Scan for the cell matching the given text and deliver its [x, y] coordinate at center. 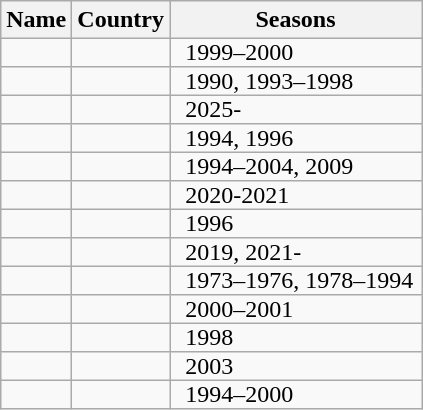
Seasons [296, 20]
1973–1976, 1978–1994 [296, 281]
1990, 1993–1998 [296, 81]
2019, 2021- [296, 252]
Country [121, 20]
1994, 1996 [296, 138]
1994–2000 [296, 395]
1996 [296, 224]
2020-2021 [296, 195]
1999–2000 [296, 53]
2003 [296, 366]
1994–2004, 2009 [296, 167]
2000–2001 [296, 309]
1998 [296, 338]
Name [36, 20]
2025- [296, 110]
